From the cell containing the given text, extract its center point as (x, y) coordinate. 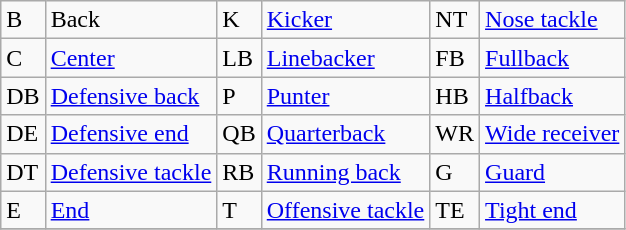
NT (455, 20)
G (455, 172)
DE (23, 134)
Center (131, 58)
DT (23, 172)
Defensive tackle (131, 172)
Wide receiver (552, 134)
Defensive end (131, 134)
P (239, 96)
Back (131, 20)
Linebacker (346, 58)
C (23, 58)
T (239, 210)
K (239, 20)
WR (455, 134)
Running back (346, 172)
End (131, 210)
Fullback (552, 58)
FB (455, 58)
DB (23, 96)
Defensive back (131, 96)
Offensive tackle (346, 210)
Nose tackle (552, 20)
Halfback (552, 96)
Punter (346, 96)
LB (239, 58)
RB (239, 172)
Tight end (552, 210)
B (23, 20)
QB (239, 134)
TE (455, 210)
Quarterback (346, 134)
Kicker (346, 20)
HB (455, 96)
Guard (552, 172)
E (23, 210)
